Identify which cell holds the provided text, then report its [x, y] central coordinate. 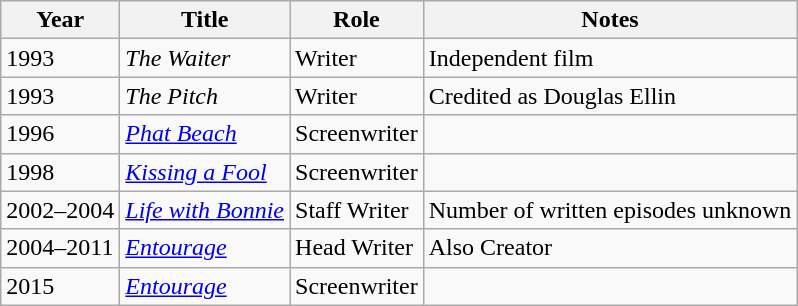
Kissing a Fool [205, 172]
Notes [610, 20]
1996 [60, 134]
Life with Bonnie [205, 210]
Also Creator [610, 248]
Credited as Douglas Ellin [610, 96]
Head Writer [357, 248]
Number of written episodes unknown [610, 210]
The Waiter [205, 58]
Staff Writer [357, 210]
2015 [60, 286]
Phat Beach [205, 134]
2002–2004 [60, 210]
Role [357, 20]
2004–2011 [60, 248]
The Pitch [205, 96]
Title [205, 20]
Year [60, 20]
1998 [60, 172]
Independent film [610, 58]
